Determine the (X, Y) coordinate at the center of the cell enclosing the given text.  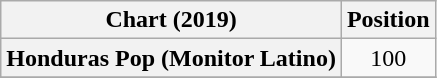
100 (388, 58)
Chart (2019) (172, 20)
Position (388, 20)
Honduras Pop (Monitor Latino) (172, 58)
